Output the [x, y] coordinate of the center of the cell containing the given text.  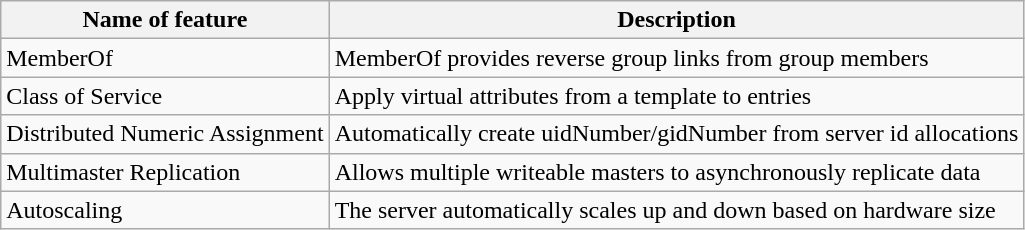
Description [676, 20]
Autoscaling [165, 210]
The server automatically scales up and down based on hardware size [676, 210]
Automatically create uidNumber/gidNumber from server id allocations [676, 134]
Name of feature [165, 20]
MemberOf provides reverse group links from group members [676, 58]
Allows multiple writeable masters to asynchronously replicate data [676, 172]
Apply virtual attributes from a template to entries [676, 96]
MemberOf [165, 58]
Multimaster Replication [165, 172]
Distributed Numeric Assignment [165, 134]
Class of Service [165, 96]
